Find where the given text appears and provide that cell's center as (x, y) coordinate. 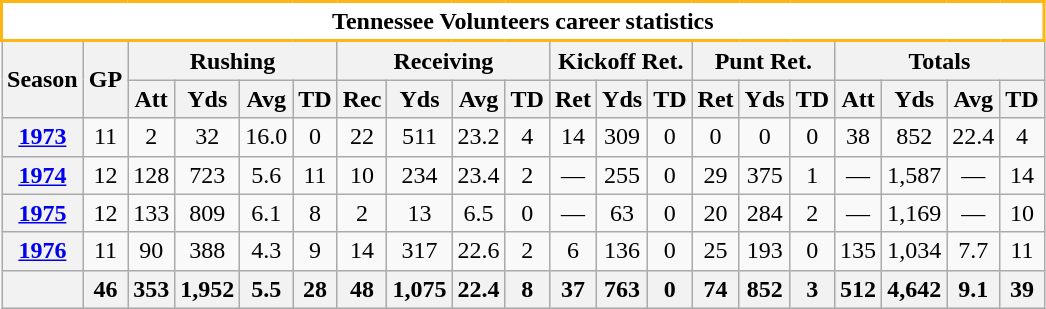
22.6 (478, 251)
Rushing (233, 60)
1,169 (914, 213)
309 (622, 137)
13 (420, 213)
Tennessee Volunteers career statistics (524, 22)
1976 (43, 251)
1,952 (208, 289)
7.7 (974, 251)
74 (716, 289)
6.5 (478, 213)
23.4 (478, 175)
193 (764, 251)
128 (152, 175)
1,075 (420, 289)
255 (622, 175)
1,034 (914, 251)
90 (152, 251)
4,642 (914, 289)
511 (420, 137)
234 (420, 175)
1,587 (914, 175)
388 (208, 251)
6 (572, 251)
284 (764, 213)
5.5 (266, 289)
1 (812, 175)
353 (152, 289)
3 (812, 289)
375 (764, 175)
Season (43, 80)
9 (315, 251)
723 (208, 175)
28 (315, 289)
23.2 (478, 137)
Totals (940, 60)
39 (1022, 289)
Punt Ret. (764, 60)
1975 (43, 213)
46 (105, 289)
Kickoff Ret. (620, 60)
22 (362, 137)
9.1 (974, 289)
20 (716, 213)
133 (152, 213)
Rec (362, 99)
Receiving (443, 60)
763 (622, 289)
16.0 (266, 137)
809 (208, 213)
512 (858, 289)
37 (572, 289)
63 (622, 213)
48 (362, 289)
38 (858, 137)
1973 (43, 137)
29 (716, 175)
317 (420, 251)
25 (716, 251)
GP (105, 80)
5.6 (266, 175)
4.3 (266, 251)
135 (858, 251)
6.1 (266, 213)
1974 (43, 175)
136 (622, 251)
32 (208, 137)
